Return the (x, y) coordinate for the center point of the cell that contains the specified text.  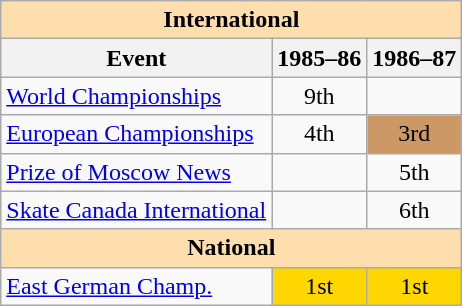
Event (136, 58)
World Championships (136, 96)
1985–86 (320, 58)
East German Champ. (136, 286)
4th (320, 134)
European Championships (136, 134)
Prize of Moscow News (136, 172)
Skate Canada International (136, 210)
5th (414, 172)
1986–87 (414, 58)
3rd (414, 134)
International (232, 20)
9th (320, 96)
6th (414, 210)
National (232, 248)
